Locate the cell with the specified text and output its [x, y] center coordinate. 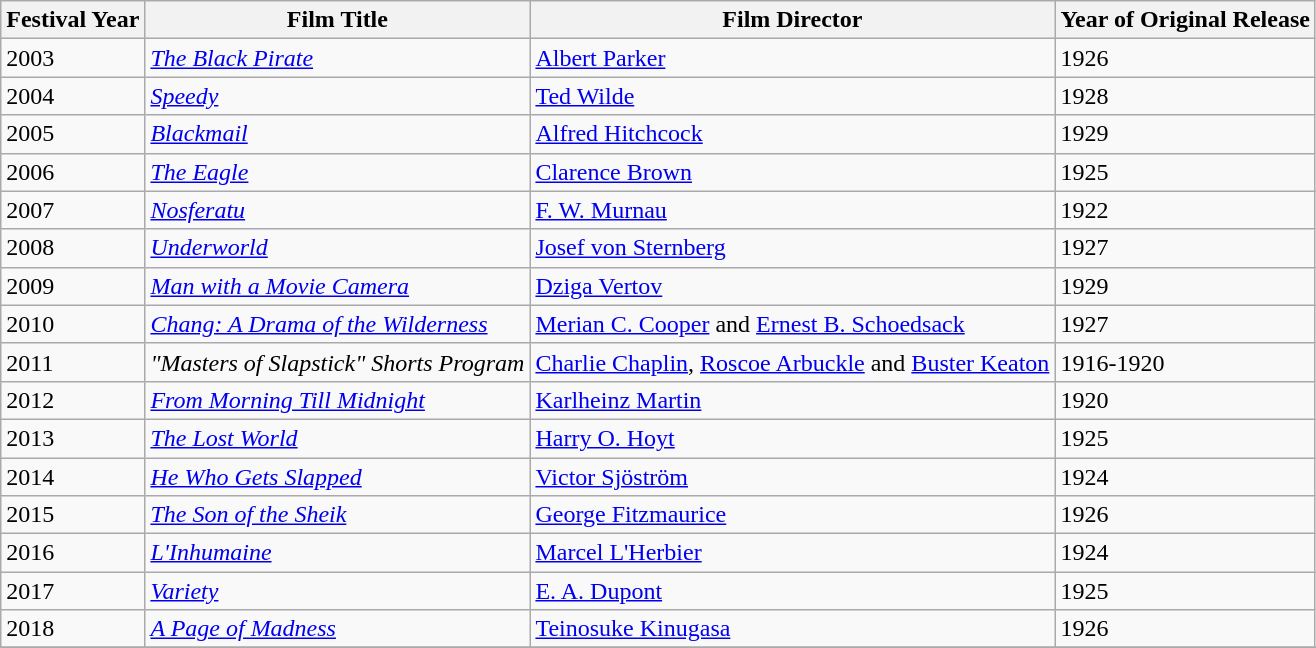
A Page of Madness [338, 629]
L'Inhumaine [338, 553]
Harry O. Hoyt [792, 438]
Festival Year [73, 20]
Blackmail [338, 134]
From Morning Till Midnight [338, 400]
George Fitzmaurice [792, 515]
"Masters of Slapstick" Shorts Program [338, 362]
2010 [73, 324]
Clarence Brown [792, 172]
2006 [73, 172]
2014 [73, 477]
The Eagle [338, 172]
2013 [73, 438]
2016 [73, 553]
Year of Original Release [1186, 20]
He Who Gets Slapped [338, 477]
1928 [1186, 96]
Film Director [792, 20]
1920 [1186, 400]
2004 [73, 96]
Nosferatu [338, 210]
Merian C. Cooper and Ernest B. Schoedsack [792, 324]
F. W. Murnau [792, 210]
Underworld [338, 248]
2015 [73, 515]
1922 [1186, 210]
Film Title [338, 20]
2003 [73, 58]
The Son of the Sheik [338, 515]
Karlheinz Martin [792, 400]
2011 [73, 362]
Man with a Movie Camera [338, 286]
Marcel L'Herbier [792, 553]
2012 [73, 400]
Variety [338, 591]
Victor Sjöström [792, 477]
2009 [73, 286]
1916-1920 [1186, 362]
Alfred Hitchcock [792, 134]
The Lost World [338, 438]
Charlie Chaplin, Roscoe Arbuckle and Buster Keaton [792, 362]
2008 [73, 248]
2005 [73, 134]
Teinosuke Kinugasa [792, 629]
E. A. Dupont [792, 591]
Chang: A Drama of the Wilderness [338, 324]
2018 [73, 629]
2017 [73, 591]
Albert Parker [792, 58]
2007 [73, 210]
Speedy [338, 96]
The Black Pirate [338, 58]
Ted Wilde [792, 96]
Dziga Vertov [792, 286]
Josef von Sternberg [792, 248]
